Detect which cell encompasses the target text, then output its [x, y] center coordinate. 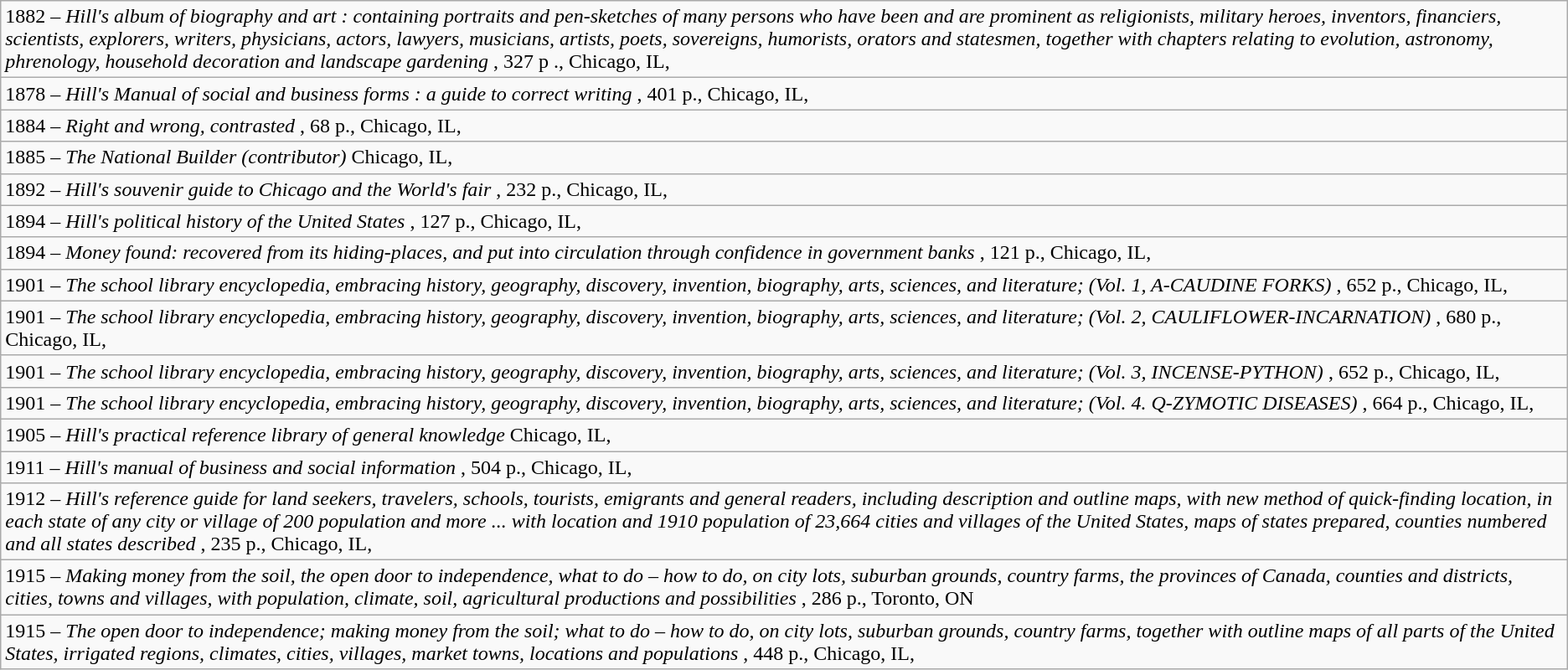
1905 – Hill's practical reference library of general knowledge Chicago, IL, [784, 435]
1894 – Money found: recovered from its hiding-places, and put into circulation through confidence in government banks , 121 p., Chicago, IL, [784, 253]
1911 – Hill's manual of business and social information , 504 p., Chicago, IL, [784, 466]
1878 – Hill's Manual of social and business forms : a guide to correct writing , 401 p., Chicago, IL, [784, 94]
1892 – Hill's souvenir guide to Chicago and the World's fair , 232 p., Chicago, IL, [784, 189]
1894 – Hill's political history of the United States , 127 p., Chicago, IL, [784, 221]
1885 – The National Builder (contributor) Chicago, IL, [784, 157]
1884 – Right and wrong, contrasted , 68 p., Chicago, IL, [784, 126]
